Identify which cell holds the provided text, then report its [X, Y] central coordinate. 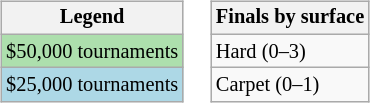
Carpet (0–1) [290, 85]
Legend [92, 18]
Hard (0–3) [290, 51]
$25,000 tournaments [92, 85]
$50,000 tournaments [92, 51]
Finals by surface [290, 18]
